Capture the cell that displays the provided text and extract its [x, y] central coordinate. 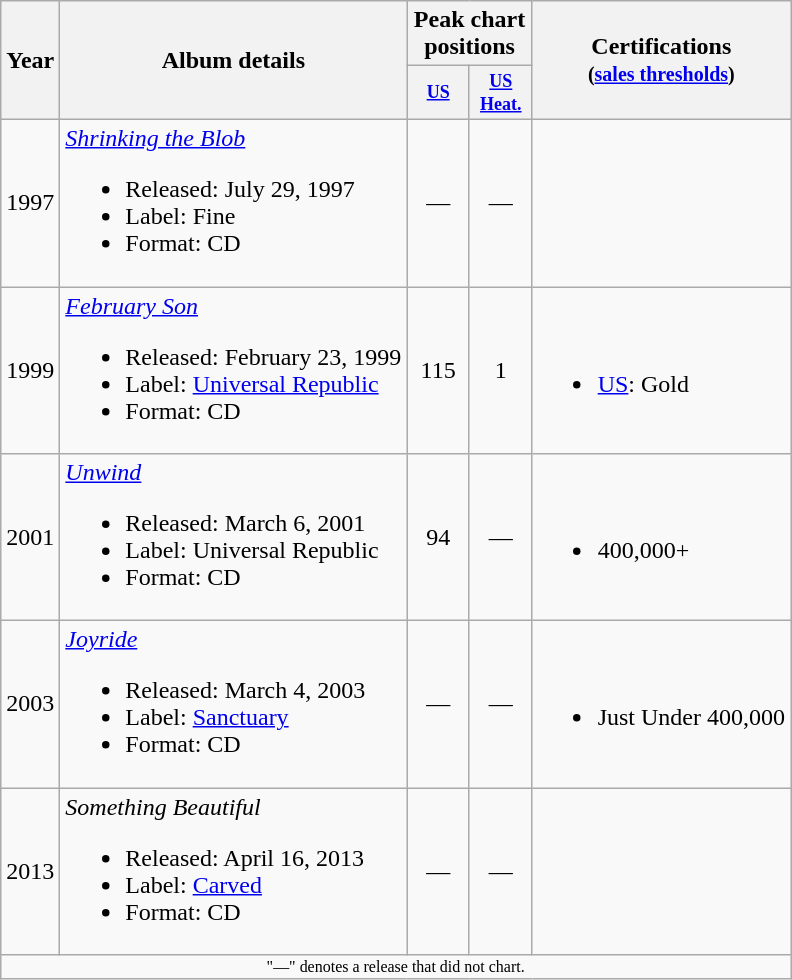
115 [438, 370]
JoyrideReleased: March 4, 2003Label: SanctuaryFormat: CD [234, 704]
1997 [30, 202]
US: Gold [661, 370]
February SonReleased: February 23, 1999Label: Universal RepublicFormat: CD [234, 370]
Certifications(sales thresholds) [661, 60]
Something BeautifulReleased: April 16, 2013Label: CarvedFormat: CD [234, 872]
2003 [30, 704]
Album details [234, 60]
94 [438, 538]
UnwindReleased: March 6, 2001Label: Universal RepublicFormat: CD [234, 538]
400,000+ [661, 538]
Year [30, 60]
2001 [30, 538]
"—" denotes a release that did not chart. [396, 967]
Just Under 400,000 [661, 704]
Peak chart positions [470, 34]
1999 [30, 370]
Shrinking the BlobReleased: July 29, 1997Label: FineFormat: CD [234, 202]
USHeat. [500, 93]
2013 [30, 872]
1 [500, 370]
US [438, 93]
